Detect which cell encompasses the target text, then output its [x, y] center coordinate. 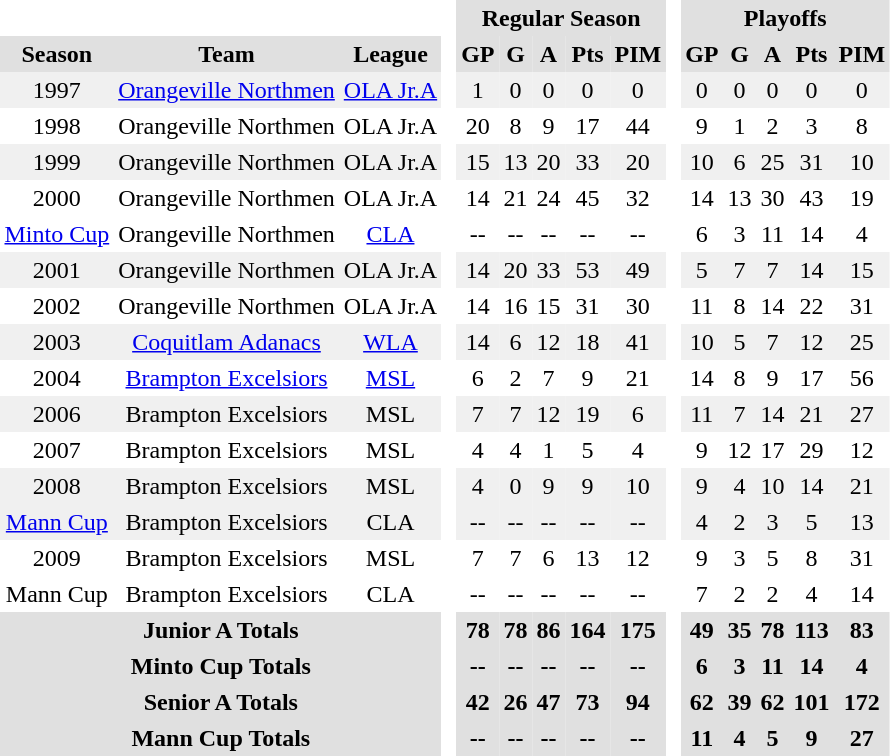
2001 [57, 270]
Mann Cup Totals [221, 738]
164 [588, 630]
45 [588, 198]
32 [638, 198]
39 [740, 702]
League [390, 54]
22 [812, 306]
53 [588, 270]
47 [548, 702]
1997 [57, 90]
113 [812, 630]
83 [862, 630]
35 [740, 630]
Senior A Totals [221, 702]
2003 [57, 342]
WLA [390, 342]
101 [812, 702]
42 [478, 702]
43 [812, 198]
44 [638, 126]
Junior A Totals [221, 630]
2007 [57, 450]
56 [862, 378]
Minto Cup [57, 234]
Team [227, 54]
2009 [57, 558]
18 [588, 342]
Playoffs [786, 18]
2000 [57, 198]
26 [516, 702]
2008 [57, 486]
94 [638, 702]
86 [548, 630]
1998 [57, 126]
24 [548, 198]
1999 [57, 162]
Coquitlam Adanacs [227, 342]
Regular Season [562, 18]
2002 [57, 306]
Season [57, 54]
Minto Cup Totals [221, 666]
29 [812, 450]
16 [516, 306]
2006 [57, 414]
2004 [57, 378]
172 [862, 702]
41 [638, 342]
73 [588, 702]
175 [638, 630]
